Detect which cell encompasses the target text, then output its (X, Y) center coordinate. 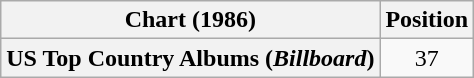
Chart (1986) (190, 20)
37 (427, 58)
Position (427, 20)
US Top Country Albums (Billboard) (190, 58)
